Locate the cell with the specified text and output its (x, y) center coordinate. 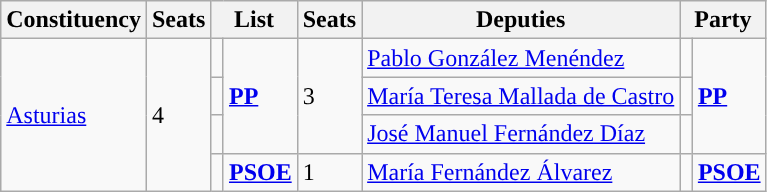
Constituency (74, 20)
Party (723, 20)
List (254, 20)
1 (329, 172)
Deputies (521, 20)
María Teresa Mallada de Castro (521, 96)
4 (178, 115)
Pablo González Menéndez (521, 58)
José Manuel Fernández Díaz (521, 134)
3 (329, 96)
María Fernández Álvarez (521, 172)
Asturias (74, 115)
